Determine the [x, y] coordinate at the center of the cell enclosing the given text.  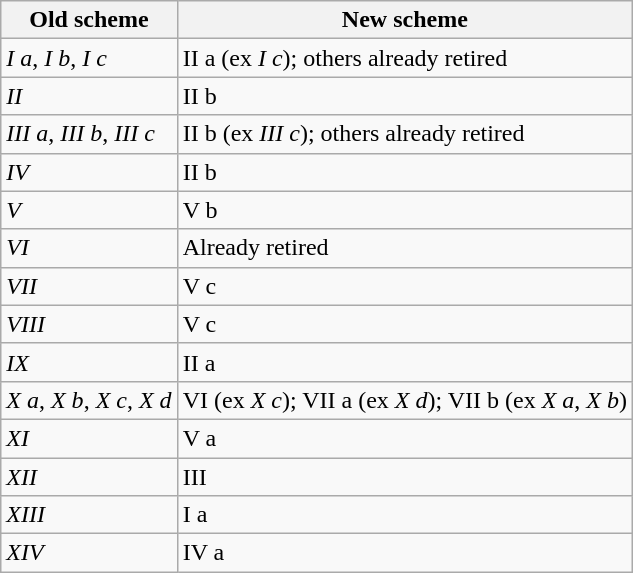
X a, X b, X c, X d [89, 400]
VII [89, 286]
Already retired [404, 248]
XI [89, 438]
I a, I b, I c [89, 58]
I a [404, 515]
III [404, 477]
XII [89, 477]
III a, III b, III c [89, 134]
IX [89, 362]
IV [89, 172]
II [89, 96]
VIII [89, 324]
XIII [89, 515]
II a [404, 362]
II a (ex I c); others already retired [404, 58]
V b [404, 210]
V a [404, 438]
V [89, 210]
New scheme [404, 20]
II b (ex III c); others already retired [404, 134]
VI (ex X c); VII a (ex X d); VII b (ex X a, X b) [404, 400]
VI [89, 248]
Old scheme [89, 20]
IV a [404, 553]
XIV [89, 553]
